Locate the cell with the specified text and output its (X, Y) center coordinate. 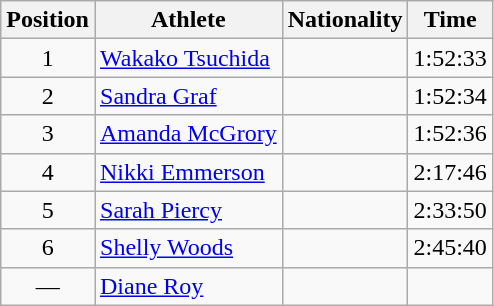
1:52:33 (450, 58)
1 (48, 58)
Amanda McGrory (188, 134)
2:17:46 (450, 172)
Nikki Emmerson (188, 172)
4 (48, 172)
2:45:40 (450, 248)
6 (48, 248)
Time (450, 20)
Position (48, 20)
Nationality (345, 20)
Athlete (188, 20)
— (48, 286)
Diane Roy (188, 286)
Shelly Woods (188, 248)
Sandra Graf (188, 96)
Wakako Tsuchida (188, 58)
5 (48, 210)
1:52:34 (450, 96)
1:52:36 (450, 134)
2:33:50 (450, 210)
2 (48, 96)
Sarah Piercy (188, 210)
3 (48, 134)
